Search for the cell housing the specified text and yield its [X, Y] center coordinate. 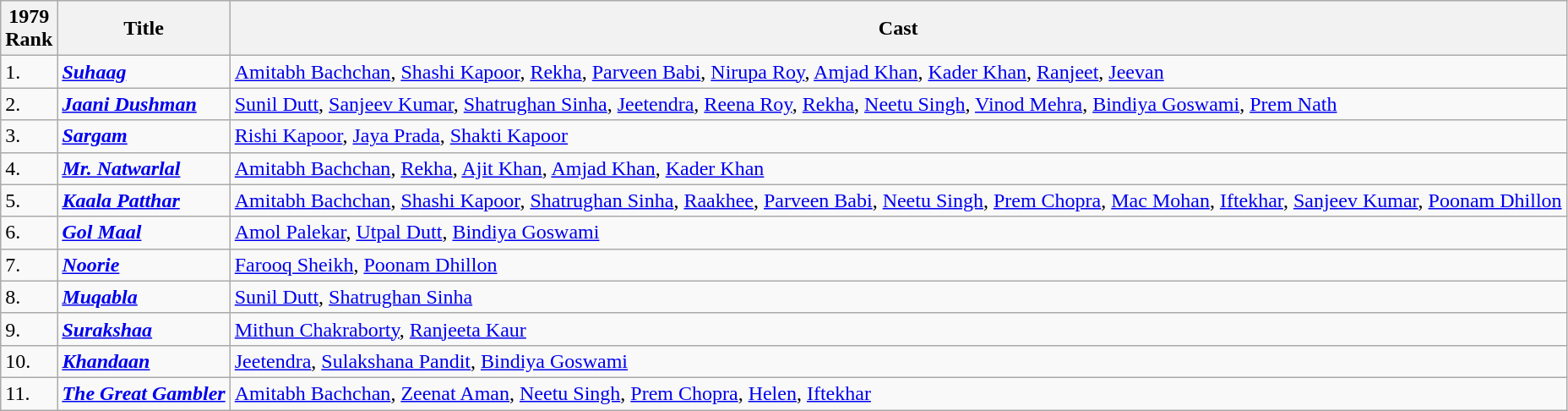
10. [29, 361]
Jaani Dushman [144, 104]
Amitabh Bachchan, Zeenat Aman, Neetu Singh, Prem Chopra, Helen, Iftekhar [898, 393]
1979Rank [29, 29]
The Great Gambler [144, 393]
Rishi Kapoor, Jaya Prada, Shakti Kapoor [898, 136]
Gol Maal [144, 233]
Title [144, 29]
3. [29, 136]
Kaala Patthar [144, 200]
Amitabh Bachchan, Shashi Kapoor, Rekha, Parveen Babi, Nirupa Roy, Amjad Khan, Kader Khan, Ranjeet, Jeevan [898, 72]
Cast [898, 29]
2. [29, 104]
Amol Palekar, Utpal Dutt, Bindiya Goswami [898, 233]
Mr. Natwarlal [144, 168]
Farooq Sheikh, Poonam Dhillon [898, 265]
Surakshaa [144, 329]
11. [29, 393]
Jeetendra, Sulakshana Pandit, Bindiya Goswami [898, 361]
6. [29, 233]
9. [29, 329]
Noorie [144, 265]
Suhaag [144, 72]
Mithun Chakraborty, Ranjeeta Kaur [898, 329]
Sargam [144, 136]
Sunil Dutt, Shatrughan Sinha [898, 297]
Amitabh Bachchan, Rekha, Ajit Khan, Amjad Khan, Kader Khan [898, 168]
8. [29, 297]
Sunil Dutt, Sanjeev Kumar, Shatrughan Sinha, Jeetendra, Reena Roy, Rekha, Neetu Singh, Vinod Mehra, Bindiya Goswami, Prem Nath [898, 104]
Muqabla [144, 297]
4. [29, 168]
1. [29, 72]
Khandaan [144, 361]
7. [29, 265]
5. [29, 200]
